Extract the (X, Y) coordinate from the center of the cell holding the provided text.  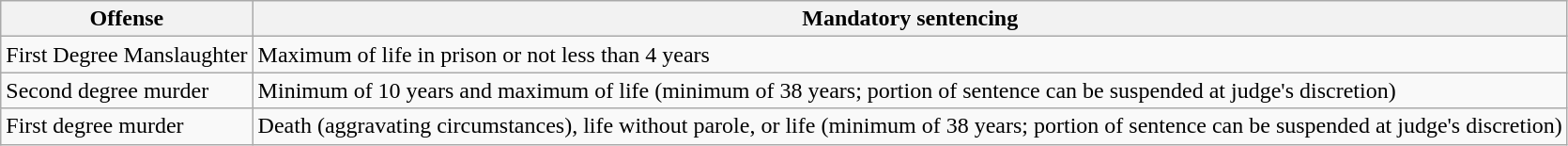
Minimum of 10 years and maximum of life (minimum of 38 years; portion of sentence can be suspended at judge's discretion) (910, 90)
Mandatory sentencing (910, 19)
Death (aggravating circumstances), life without parole, or life (minimum of 38 years; portion of sentence can be suspended at judge's discretion) (910, 126)
Offense (127, 19)
First degree murder (127, 126)
Maximum of life in prison or not less than 4 years (910, 55)
First Degree Manslaughter (127, 55)
Second degree murder (127, 90)
